Locate the cell with the specified text and output its [x, y] center coordinate. 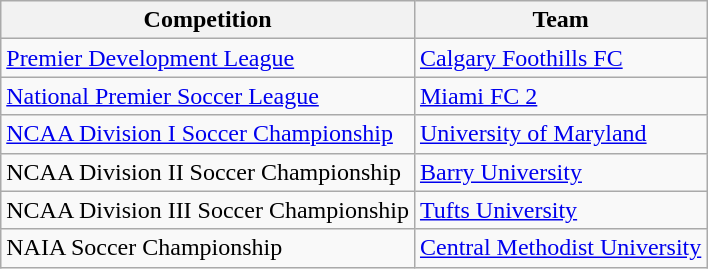
Calgary Foothills FC [560, 58]
NCAA Division III Soccer Championship [208, 210]
Barry University [560, 172]
National Premier Soccer League [208, 96]
Premier Development League [208, 58]
Team [560, 20]
Tufts University [560, 210]
University of Maryland [560, 134]
Competition [208, 20]
NAIA Soccer Championship [208, 248]
Central Methodist University [560, 248]
NCAA Division I Soccer Championship [208, 134]
NCAA Division II Soccer Championship [208, 172]
Miami FC 2 [560, 96]
